Return the [x, y] coordinate for the center point of the cell that contains the specified text.  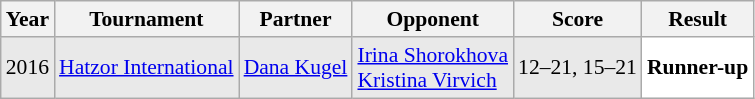
Partner [296, 19]
12–21, 15–21 [578, 68]
2016 [28, 68]
Tournament [146, 19]
Year [28, 19]
Runner-up [698, 68]
Score [578, 19]
Result [698, 19]
Dana Kugel [296, 68]
Opponent [432, 19]
Irina Shorokhova Kristina Virvich [432, 68]
Hatzor International [146, 68]
